Find where the given text appears and provide that cell's center as (X, Y) coordinate. 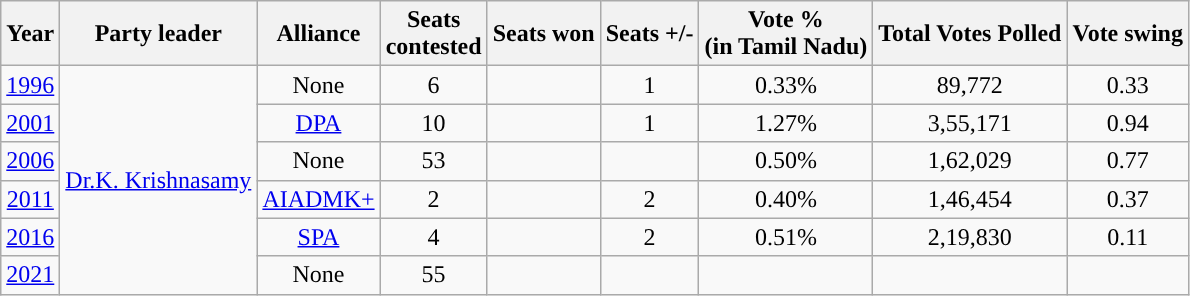
Seats +/- (650, 34)
2006 (30, 161)
DPA (318, 123)
6 (434, 85)
Vote swing (1128, 34)
Total Votes Polled (970, 34)
89,772 (970, 85)
1.27% (786, 123)
Year (30, 34)
2021 (30, 275)
0.40% (786, 199)
55 (434, 275)
Dr.K. Krishnasamy (158, 180)
0.50% (786, 161)
Party leader (158, 34)
0.37 (1128, 199)
Seatscontested (434, 34)
0.33 (1128, 85)
AIADMK+ (318, 199)
1996 (30, 85)
53 (434, 161)
10 (434, 123)
1,62,029 (970, 161)
0.11 (1128, 237)
4 (434, 237)
Vote %(in Tamil Nadu) (786, 34)
0.94 (1128, 123)
3,55,171 (970, 123)
2016 (30, 237)
0.51% (786, 237)
0.33% (786, 85)
1,46,454 (970, 199)
SPA (318, 237)
0.77 (1128, 161)
2011 (30, 199)
2001 (30, 123)
2,19,830 (970, 237)
Seats won (544, 34)
Alliance (318, 34)
